Pinpoint the cell where the given text exists, returning its [X, Y] midpoint coordinate. 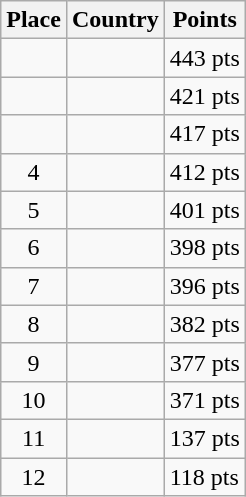
412 pts [204, 172]
118 pts [204, 477]
377 pts [204, 362]
443 pts [204, 58]
6 [34, 248]
417 pts [204, 134]
401 pts [204, 210]
12 [34, 477]
11 [34, 438]
Place [34, 20]
10 [34, 400]
4 [34, 172]
396 pts [204, 286]
Points [204, 20]
398 pts [204, 248]
8 [34, 324]
7 [34, 286]
421 pts [204, 96]
371 pts [204, 400]
9 [34, 362]
Country [115, 20]
137 pts [204, 438]
5 [34, 210]
382 pts [204, 324]
